For the text-containing cell, return its midpoint in (x, y) coordinate format. 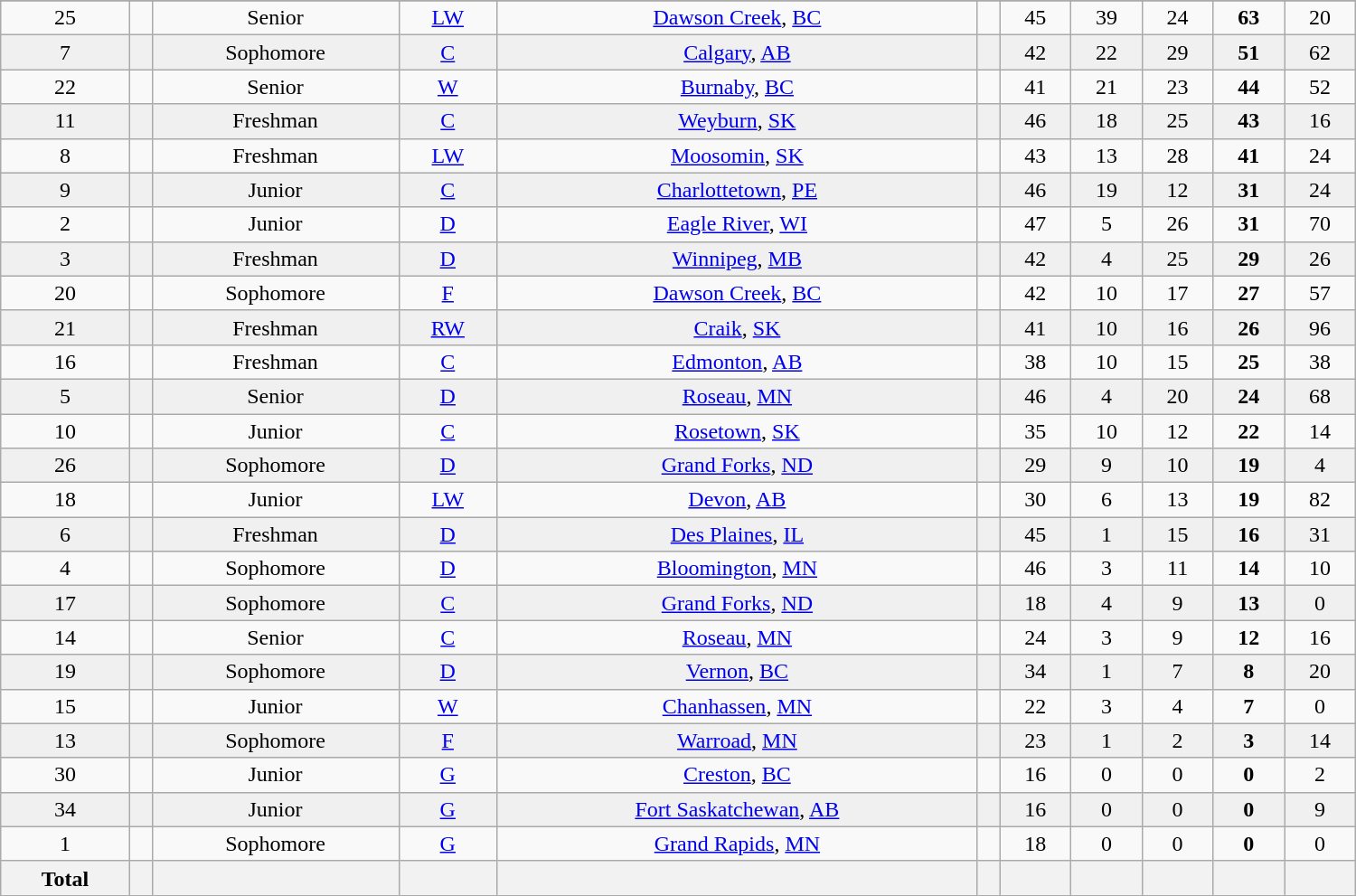
Total (65, 878)
Creston, BC (738, 775)
57 (1320, 293)
70 (1320, 224)
27 (1249, 293)
28 (1177, 156)
Vernon, BC (738, 672)
Moosomin, SK (738, 156)
51 (1249, 52)
RW (448, 327)
Devon, AB (738, 500)
Calgary, AB (738, 52)
Weyburn, SK (738, 121)
44 (1249, 87)
Warroad, MN (738, 740)
Eagle River, WI (738, 224)
Rosetown, SK (738, 431)
Grand Rapids, MN (738, 844)
96 (1320, 327)
Edmonton, AB (738, 362)
Fort Saskatchewan, AB (738, 809)
63 (1249, 18)
35 (1036, 431)
Bloomington, MN (738, 569)
Charlottetown, PE (738, 190)
82 (1320, 500)
Des Plaines, IL (738, 534)
47 (1036, 224)
62 (1320, 52)
68 (1320, 396)
Winnipeg, MB (738, 259)
Burnaby, BC (738, 87)
52 (1320, 87)
Craik, SK (738, 327)
39 (1106, 18)
Chanhassen, MN (738, 706)
